Detect which cell encompasses the target text, then output its [X, Y] center coordinate. 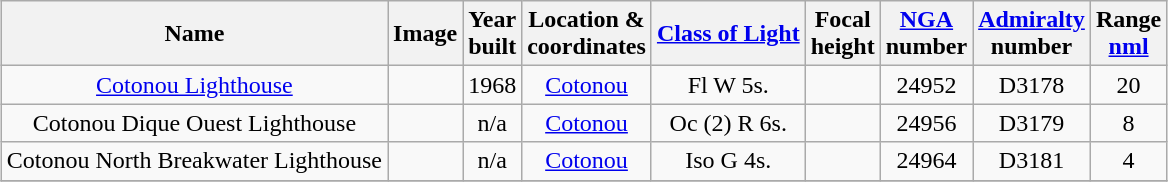
Cotonou Dique Ouest Lighthouse [194, 123]
Cotonou Lighthouse [194, 85]
24956 [926, 123]
Image [426, 34]
20 [1128, 85]
1968 [492, 85]
Yearbuilt [492, 34]
8 [1128, 123]
Focalheight [842, 34]
24964 [926, 161]
Fl W 5s. [728, 85]
D3181 [1032, 161]
NGAnumber [926, 34]
24952 [926, 85]
Oc (2) R 6s. [728, 123]
Iso G 4s. [728, 161]
Class of Light [728, 34]
4 [1128, 161]
D3179 [1032, 123]
Name [194, 34]
Location & coordinates [587, 34]
Rangenml [1128, 34]
Admiraltynumber [1032, 34]
Cotonou North Breakwater Lighthouse [194, 161]
D3178 [1032, 85]
